Identify which cell holds the provided text, then report its [x, y] central coordinate. 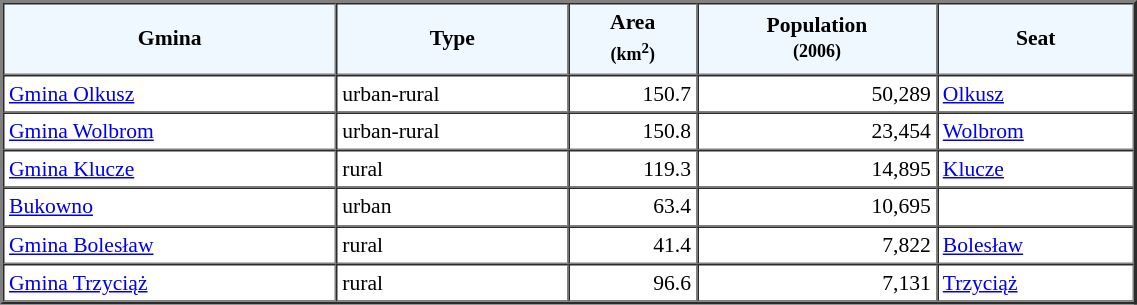
Bolesław [1036, 245]
urban [452, 207]
Type [452, 38]
50,289 [817, 93]
Olkusz [1036, 93]
Gmina Olkusz [170, 93]
Seat [1036, 38]
10,695 [817, 207]
23,454 [817, 131]
Population(2006) [817, 38]
Wolbrom [1036, 131]
150.8 [632, 131]
Bukowno [170, 207]
Gmina Klucze [170, 169]
7,822 [817, 245]
14,895 [817, 169]
Trzyciąż [1036, 283]
119.3 [632, 169]
Area(km2) [632, 38]
Klucze [1036, 169]
63.4 [632, 207]
150.7 [632, 93]
Gmina Trzyciąż [170, 283]
96.6 [632, 283]
Gmina Wolbrom [170, 131]
Gmina Bolesław [170, 245]
7,131 [817, 283]
41.4 [632, 245]
Gmina [170, 38]
